Return [X, Y] of the center of cell containing provided text 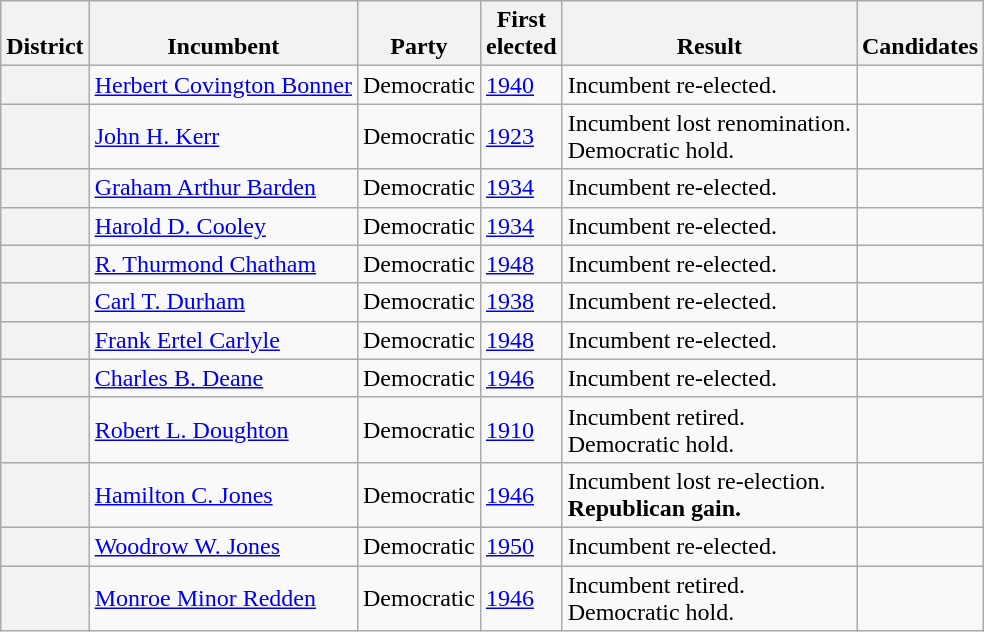
Graham Arthur Barden [223, 188]
Incumbent lost re-election.Republican gain. [709, 494]
1910 [521, 430]
Robert L. Doughton [223, 430]
District [45, 34]
Incumbent [223, 34]
Carl T. Durham [223, 302]
1940 [521, 85]
Incumbent lost renomination.Democratic hold. [709, 136]
John H. Kerr [223, 136]
R. Thurmond Chatham [223, 264]
Harold D. Cooley [223, 226]
Candidates [920, 34]
1923 [521, 136]
1938 [521, 302]
Result [709, 34]
Herbert Covington Bonner [223, 85]
Firstelected [521, 34]
Frank Ertel Carlyle [223, 340]
Party [418, 34]
1950 [521, 546]
Hamilton C. Jones [223, 494]
Charles B. Deane [223, 378]
Woodrow W. Jones [223, 546]
Monroe Minor Redden [223, 598]
